Return (x, y) of the center of cell containing provided text 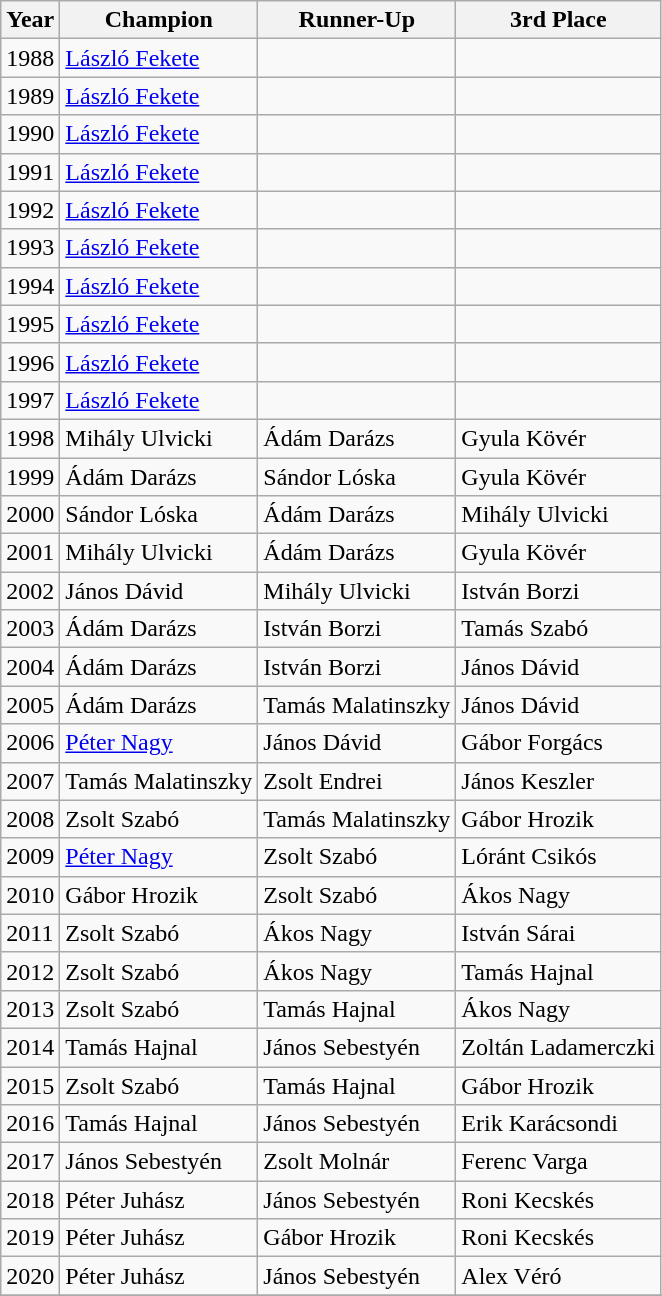
Zoltán Ladamerczki (558, 1047)
Gábor Forgács (558, 743)
2013 (30, 1009)
2015 (30, 1085)
István Sárai (558, 933)
2017 (30, 1162)
1992 (30, 210)
2018 (30, 1200)
1990 (30, 134)
Erik Karácsondi (558, 1124)
Champion (159, 20)
1997 (30, 400)
Zsolt Molnár (357, 1162)
Zsolt Endrei (357, 781)
2003 (30, 629)
Alex Véró (558, 1276)
2000 (30, 515)
1998 (30, 438)
1994 (30, 286)
János Keszler (558, 781)
2005 (30, 705)
2006 (30, 743)
2004 (30, 667)
Tamás Szabó (558, 629)
1989 (30, 96)
1991 (30, 172)
2010 (30, 895)
Runner-Up (357, 20)
2020 (30, 1276)
1988 (30, 58)
Year (30, 20)
2009 (30, 857)
Ferenc Varga (558, 1162)
2014 (30, 1047)
2019 (30, 1238)
1999 (30, 477)
2002 (30, 591)
1993 (30, 248)
2016 (30, 1124)
2001 (30, 553)
1995 (30, 324)
2008 (30, 819)
2012 (30, 971)
Lóránt Csikós (558, 857)
2007 (30, 781)
1996 (30, 362)
3rd Place (558, 20)
2011 (30, 933)
